Output the [X, Y] coordinate of the center of the cell containing the given text.  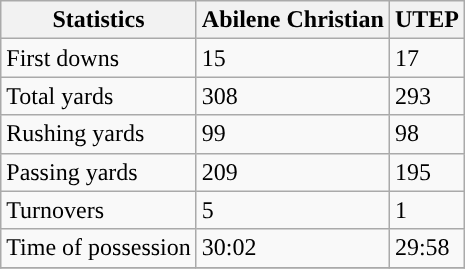
Turnovers [99, 210]
Statistics [99, 20]
30:02 [292, 248]
17 [426, 58]
Rushing yards [99, 134]
Time of possession [99, 248]
99 [292, 134]
Passing yards [99, 172]
195 [426, 172]
Abilene Christian [292, 20]
Total yards [99, 96]
UTEP [426, 20]
5 [292, 210]
First downs [99, 58]
15 [292, 58]
209 [292, 172]
308 [292, 96]
1 [426, 210]
98 [426, 134]
293 [426, 96]
29:58 [426, 248]
